For the text-containing cell, return its midpoint in [x, y] coordinate format. 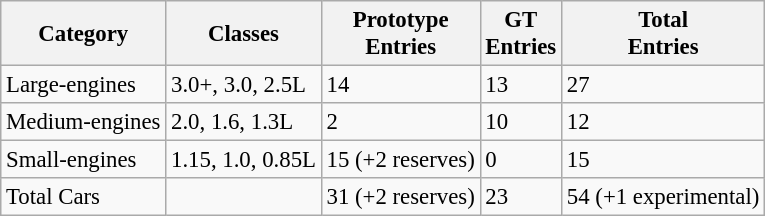
GTEntries [520, 34]
PrototypeEntries [400, 34]
Medium-engines [84, 122]
Large-engines [84, 85]
27 [664, 85]
12 [664, 122]
15 [664, 160]
Classes [244, 34]
23 [520, 197]
31 (+2 reserves) [400, 197]
0 [520, 160]
3.0+, 3.0, 2.5L [244, 85]
1.15, 1.0, 0.85L [244, 160]
14 [400, 85]
13 [520, 85]
Category [84, 34]
2.0, 1.6, 1.3L [244, 122]
Small-engines [84, 160]
54 (+1 experimental) [664, 197]
10 [520, 122]
15 (+2 reserves) [400, 160]
TotalEntries [664, 34]
Total Cars [84, 197]
2 [400, 122]
